Determine the (X, Y) coordinate at the center of the cell enclosing the given text.  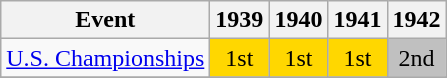
Event (106, 20)
2nd (416, 58)
1941 (358, 20)
1939 (240, 20)
1940 (298, 20)
U.S. Championships (106, 58)
1942 (416, 20)
